For the text-containing cell, return its midpoint in (X, Y) coordinate format. 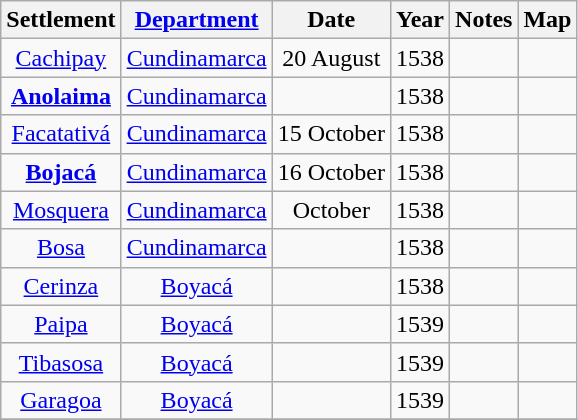
Cerinza (61, 286)
October (331, 210)
Map (548, 20)
Paipa (61, 324)
Department (196, 20)
Year (420, 20)
Tibasosa (61, 362)
Date (331, 20)
Notes (484, 20)
Bojacá (61, 172)
16 October (331, 172)
Bosa (61, 248)
15 October (331, 134)
Garagoa (61, 400)
Settlement (61, 20)
20 August (331, 58)
Mosquera (61, 210)
Anolaima (61, 96)
Facatativá (61, 134)
Cachipay (61, 58)
